Provide the (X, Y) coordinate of the cell's center where the given text is located.  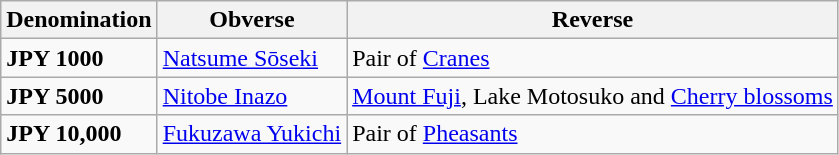
Nitobe Inazo (252, 96)
JPY 10,000 (79, 134)
Pair of Pheasants (593, 134)
JPY 5000 (79, 96)
Reverse (593, 20)
Obverse (252, 20)
Natsume Sōseki (252, 58)
Fukuzawa Yukichi (252, 134)
Denomination (79, 20)
JPY 1000 (79, 58)
Pair of Cranes (593, 58)
Mount Fuji, Lake Motosuko and Cherry blossoms (593, 96)
